Search for the cell housing the specified text and yield its [x, y] center coordinate. 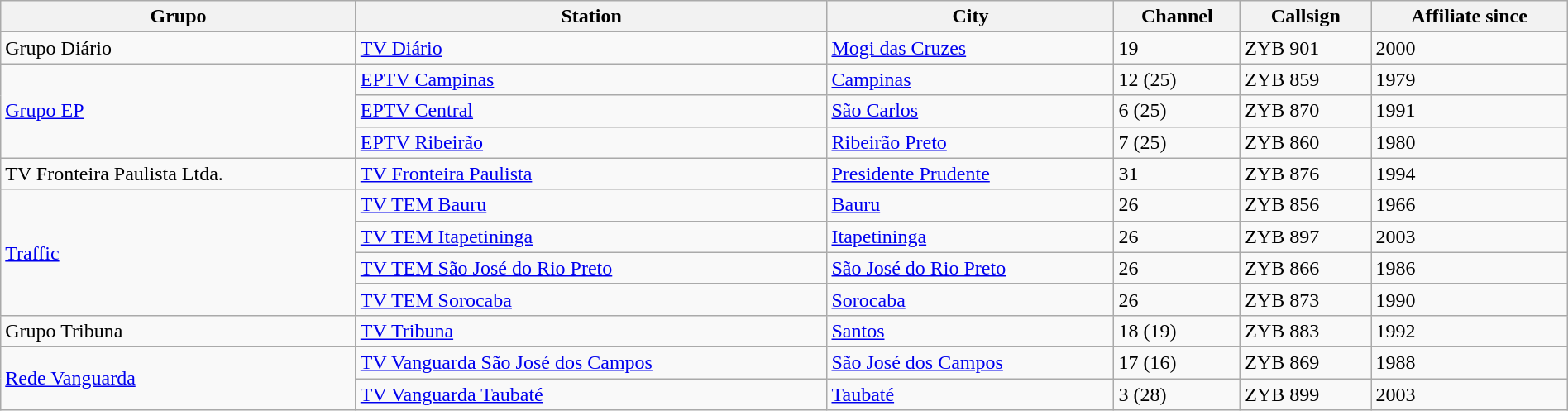
7 (25) [1178, 142]
Channel [1178, 17]
6 (25) [1178, 111]
ZYB 883 [1306, 331]
1990 [1469, 299]
Presidente Prudente [971, 174]
ZYB 856 [1306, 205]
Station [591, 17]
Callsign [1306, 17]
1992 [1469, 331]
1994 [1469, 174]
City [971, 17]
12 (25) [1178, 79]
1980 [1469, 142]
ZYB 873 [1306, 299]
Ribeirão Preto [971, 142]
18 (19) [1178, 331]
São José do Rio Preto [971, 268]
1966 [1469, 205]
TV Fronteira Paulista Ltda. [179, 174]
3 (28) [1178, 394]
TV Vanguarda Taubaté [591, 394]
EPTV Central [591, 111]
Itapetininga [971, 237]
TV TEM Sorocaba [591, 299]
TV Fronteira Paulista [591, 174]
1988 [1469, 362]
1979 [1469, 79]
TV Diário [591, 48]
19 [1178, 48]
ZYB 899 [1306, 394]
Grupo [179, 17]
TV TEM Itapetininga [591, 237]
Rede Vanguarda [179, 378]
Grupo Diário [179, 48]
EPTV Ribeirão [591, 142]
Affiliate since [1469, 17]
Grupo EP [179, 111]
ZYB 901 [1306, 48]
ZYB 859 [1306, 79]
São Carlos [971, 111]
Sorocaba [971, 299]
ZYB 866 [1306, 268]
Grupo Tribuna [179, 331]
Bauru [971, 205]
São José dos Campos [971, 362]
Mogi das Cruzes [971, 48]
TV Vanguarda São José dos Campos [591, 362]
TV Tribuna [591, 331]
Taubaté [971, 394]
2000 [1469, 48]
ZYB 869 [1306, 362]
ZYB 860 [1306, 142]
17 (16) [1178, 362]
1986 [1469, 268]
ZYB 897 [1306, 237]
Campinas [971, 79]
EPTV Campinas [591, 79]
31 [1178, 174]
ZYB 870 [1306, 111]
Traffic [179, 252]
TV TEM São José do Rio Preto [591, 268]
Santos [971, 331]
TV TEM Bauru [591, 205]
1991 [1469, 111]
ZYB 876 [1306, 174]
